Detect which cell encompasses the target text, then output its [X, Y] center coordinate. 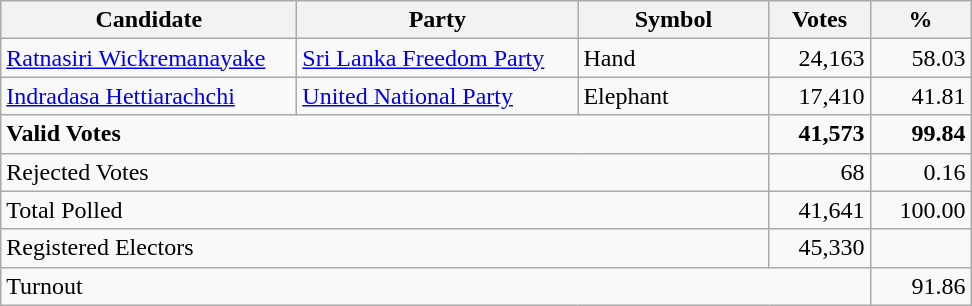
% [920, 20]
41,641 [820, 210]
91.86 [920, 286]
99.84 [920, 134]
41,573 [820, 134]
Party [438, 20]
Candidate [149, 20]
100.00 [920, 210]
Indradasa Hettiarachchi [149, 96]
17,410 [820, 96]
Total Polled [385, 210]
0.16 [920, 172]
45,330 [820, 248]
Registered Electors [385, 248]
Hand [674, 58]
Valid Votes [385, 134]
41.81 [920, 96]
Ratnasiri Wickremanayake [149, 58]
Votes [820, 20]
68 [820, 172]
58.03 [920, 58]
Rejected Votes [385, 172]
Sri Lanka Freedom Party [438, 58]
Elephant [674, 96]
Symbol [674, 20]
24,163 [820, 58]
Turnout [436, 286]
United National Party [438, 96]
